Capture the cell that displays the provided text and extract its [X, Y] central coordinate. 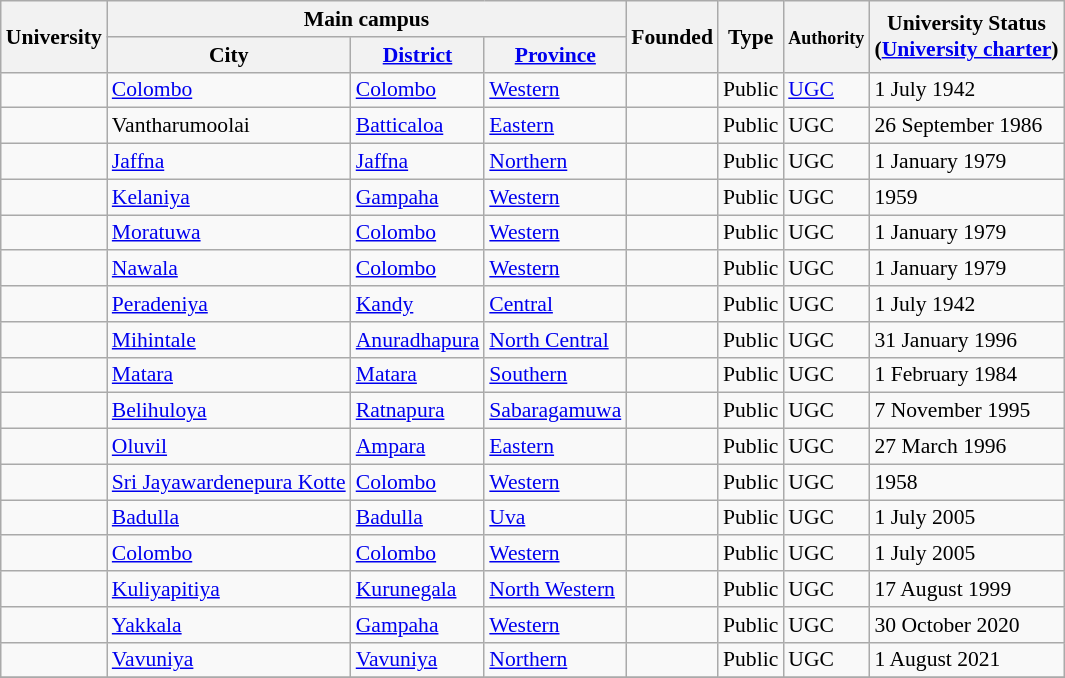
Main campus [366, 19]
Belihuloya [229, 411]
North Central [555, 340]
District [418, 55]
17 August 1999 [966, 589]
7 November 1995 [966, 411]
Authority [826, 36]
Yakkala [229, 625]
Kurunegala [418, 589]
Sabaragamuwa [555, 411]
27 March 1996 [966, 447]
City [229, 55]
Province [555, 55]
Anuradhapura [418, 340]
26 September 1986 [966, 126]
1958 [966, 482]
North Western [555, 589]
31 January 1996 [966, 340]
Kuliyapitiya [229, 589]
Oluvil [229, 447]
Peradeniya [229, 304]
Southern [555, 375]
Sri Jayawardenepura Kotte [229, 482]
Type [750, 36]
Kelaniya [229, 197]
Central [555, 304]
Batticaloa [418, 126]
University [54, 36]
Nawala [229, 269]
Moratuwa [229, 233]
1 February 1984 [966, 375]
Founded [672, 36]
Uva [555, 518]
1959 [966, 197]
30 October 2020 [966, 625]
Ampara [418, 447]
Kandy [418, 304]
1 August 2021 [966, 660]
Mihintale [229, 340]
Ratnapura [418, 411]
University Status(University charter) [966, 36]
Vantharumoolai [229, 126]
